Find where the given text appears and provide that cell's center as (X, Y) coordinate. 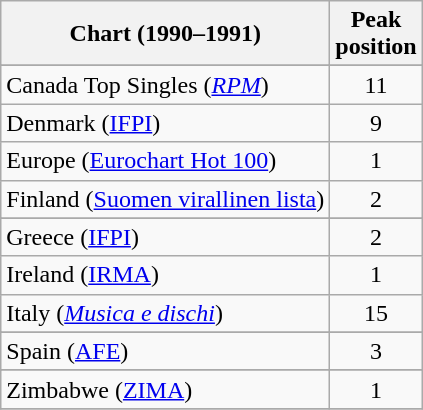
3 (376, 351)
Peakposition (376, 34)
Finland (Suomen virallinen lista) (166, 199)
Denmark (IFPI) (166, 123)
Greece (IFPI) (166, 237)
9 (376, 123)
Chart (1990–1991) (166, 34)
Europe (Eurochart Hot 100) (166, 161)
Spain (AFE) (166, 351)
Italy (Musica e dischi) (166, 313)
Ireland (IRMA) (166, 275)
Canada Top Singles (RPM) (166, 85)
11 (376, 85)
15 (376, 313)
Zimbabwe (ZIMA) (166, 389)
